From the cell containing the given text, extract its center point as [X, Y] coordinate. 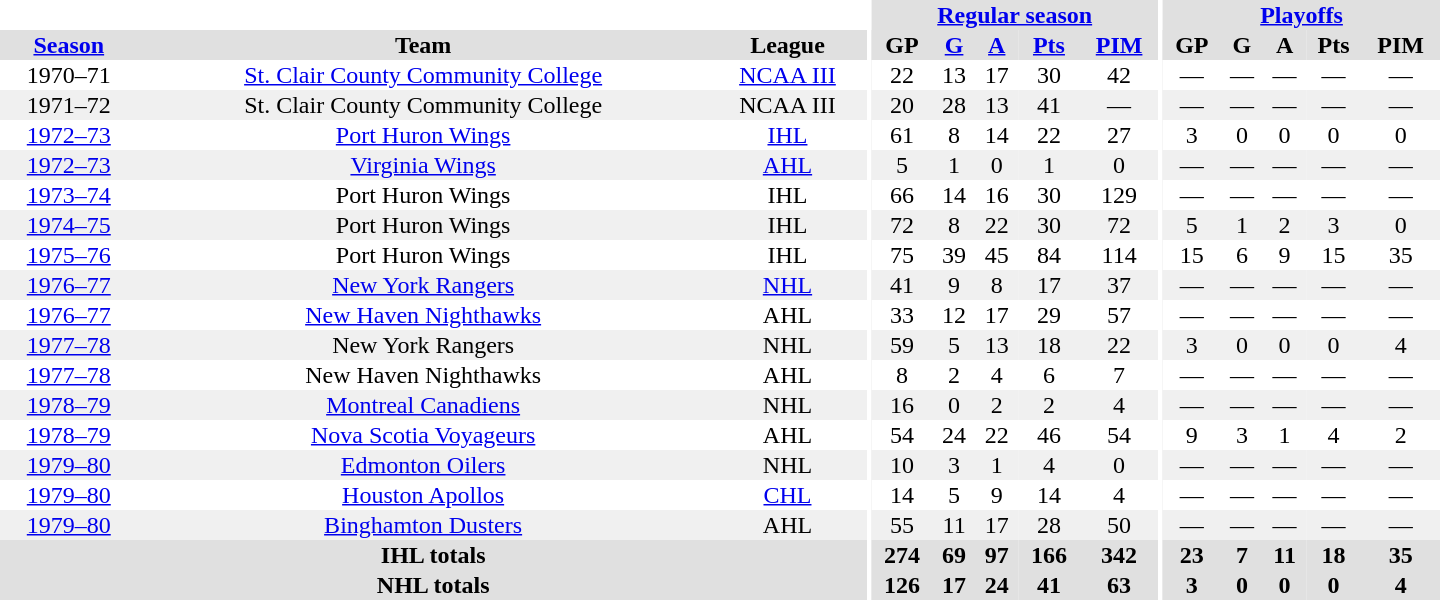
274 [902, 555]
1973–74 [69, 195]
29 [1049, 315]
126 [902, 585]
57 [1120, 315]
CHL [788, 495]
84 [1049, 255]
342 [1120, 555]
NHL totals [433, 585]
37 [1120, 285]
Season [69, 45]
Playoffs [1302, 15]
Binghamton Dusters [424, 525]
Houston Apollos [424, 495]
1974–75 [69, 225]
97 [996, 555]
Team [424, 45]
27 [1120, 135]
20 [902, 105]
45 [996, 255]
12 [954, 315]
63 [1120, 585]
39 [954, 255]
66 [902, 195]
75 [902, 255]
61 [902, 135]
1975–76 [69, 255]
IHL totals [433, 555]
59 [902, 345]
33 [902, 315]
50 [1120, 525]
129 [1120, 195]
Montreal Canadiens [424, 405]
55 [902, 525]
114 [1120, 255]
1970–71 [69, 75]
Edmonton Oilers [424, 465]
Virginia Wings [424, 165]
Nova Scotia Voyageurs [424, 435]
10 [902, 465]
46 [1049, 435]
Regular season [1014, 15]
23 [1192, 555]
League [788, 45]
42 [1120, 75]
166 [1049, 555]
69 [954, 555]
1971–72 [69, 105]
